Capture the cell that displays the provided text and extract its (X, Y) central coordinate. 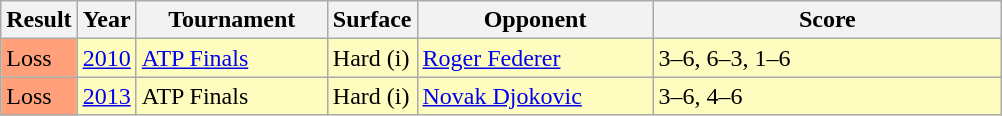
Year (106, 20)
Result (39, 20)
3–6, 6–3, 1–6 (828, 58)
Novak Djokovic (535, 96)
2013 (106, 96)
Surface (372, 20)
Tournament (232, 20)
3–6, 4–6 (828, 96)
Score (828, 20)
Roger Federer (535, 58)
Opponent (535, 20)
2010 (106, 58)
